Output the (x, y) coordinate of the center of the cell containing the given text.  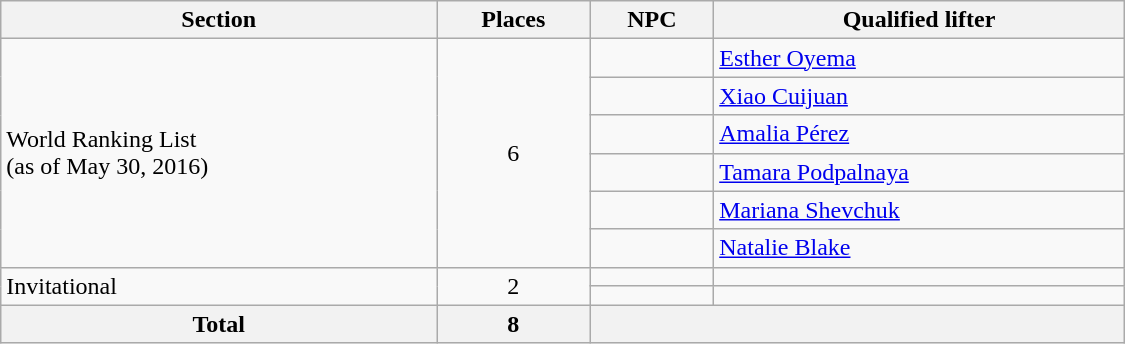
Invitational (219, 286)
Qualified lifter (920, 20)
Section (219, 20)
Tamara Podpalnaya (920, 172)
Total (219, 324)
6 (514, 153)
Natalie Blake (920, 248)
NPC (652, 20)
Places (514, 20)
Mariana Shevchuk (920, 210)
World Ranking List(as of May 30, 2016) (219, 153)
2 (514, 286)
Xiao Cuijuan (920, 96)
Esther Oyema (920, 58)
Amalia Pérez (920, 134)
8 (514, 324)
